Determine the [X, Y] coordinate at the center of the cell enclosing the given text.  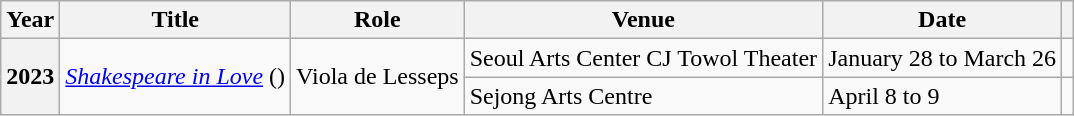
Date [942, 20]
Seoul Arts Center CJ Towol Theater [643, 58]
Venue [643, 20]
Viola de Lesseps [378, 77]
Year [30, 20]
Title [176, 20]
Shakespeare in Love () [176, 77]
Sejong Arts Centre [643, 96]
2023 [30, 77]
January 28 to March 26 [942, 58]
April 8 to 9 [942, 96]
Role [378, 20]
